Output the [X, Y] coordinate of the center of the cell containing the given text.  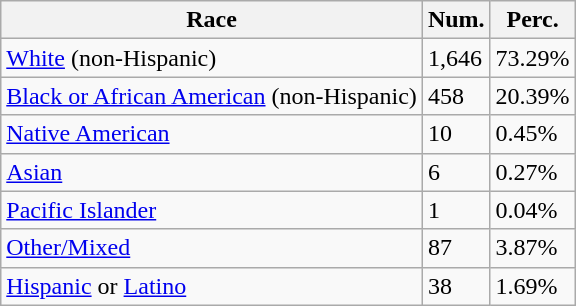
38 [456, 286]
Pacific Islander [212, 210]
1,646 [456, 58]
458 [456, 96]
Native American [212, 134]
1 [456, 210]
73.29% [532, 58]
Perc. [532, 20]
0.04% [532, 210]
3.87% [532, 248]
White (non-Hispanic) [212, 58]
Black or African American (non-Hispanic) [212, 96]
0.45% [532, 134]
Other/Mixed [212, 248]
6 [456, 172]
Asian [212, 172]
Hispanic or Latino [212, 286]
Num. [456, 20]
0.27% [532, 172]
1.69% [532, 286]
20.39% [532, 96]
10 [456, 134]
87 [456, 248]
Race [212, 20]
